Identify which cell holds the provided text, then report its [x, y] central coordinate. 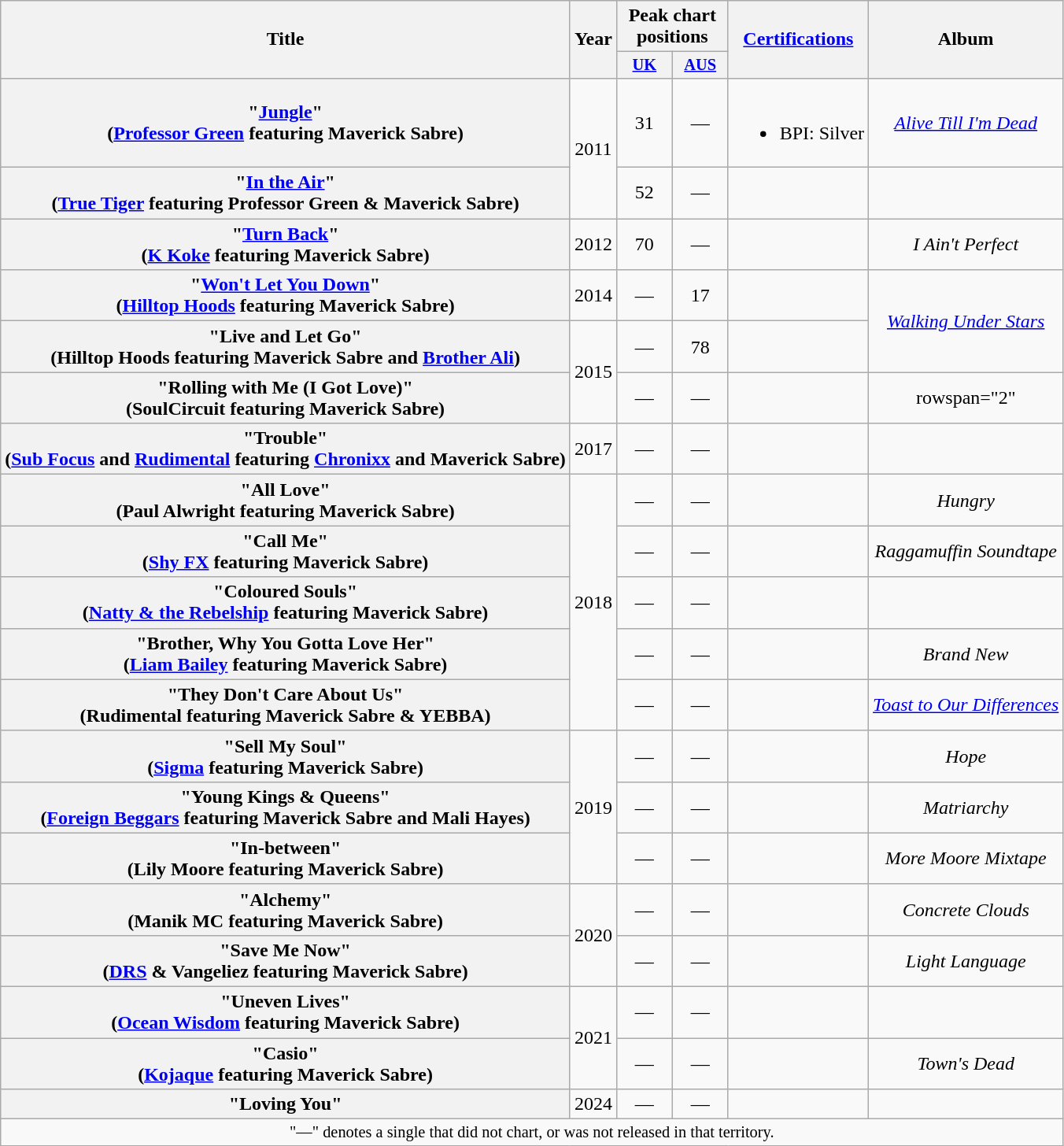
Town's Dead [966, 1064]
"Live and Let Go"(Hilltop Hoods featuring Maverick Sabre and Brother Ali) [286, 346]
"Brother, Why You Gotta Love Her"(Liam Bailey featuring Maverick Sabre) [286, 653]
"Call Me"(Shy FX featuring Maverick Sabre) [286, 551]
Title [286, 39]
Walking Under Stars [966, 321]
2018 [593, 603]
More Moore Mixtape [966, 858]
"Rolling with Me (I Got Love)"(SoulCircuit featuring Maverick Sabre) [286, 398]
Light Language [966, 960]
"Young Kings & Queens"(Foreign Beggars featuring Maverick Sabre and Mali Hayes) [286, 808]
Year [593, 39]
"Turn Back"(K Koke featuring Maverick Sabre) [286, 244]
Brand New [966, 653]
31 [644, 123]
AUS [700, 65]
78 [700, 346]
Raggamuffin Soundtape [966, 551]
70 [644, 244]
"All Love"(Paul Alwright featuring Maverick Sabre) [286, 501]
"Alchemy"(Manik MC featuring Maverick Sabre) [286, 910]
2015 [593, 372]
Certifications [798, 39]
Hope [966, 756]
"Uneven Lives"(Ocean Wisdom featuring Maverick Sabre) [286, 1012]
UK [644, 65]
Album [966, 39]
"Won't Let You Down"(Hilltop Hoods featuring Maverick Sabre) [286, 296]
Hungry [966, 501]
"Loving You" [286, 1104]
52 [644, 194]
"Trouble"(Sub Focus and Rudimental featuring Chronixx and Maverick Sabre) [286, 449]
I Ain't Perfect [966, 244]
Concrete Clouds [966, 910]
17 [700, 296]
2014 [593, 296]
Matriarchy [966, 808]
"Casio"(Kojaque featuring Maverick Sabre) [286, 1064]
2024 [593, 1104]
Toast to Our Differences [966, 705]
Peak chart positions [672, 27]
2021 [593, 1038]
"In the Air"(True Tiger featuring Professor Green & Maverick Sabre) [286, 194]
"In-between"(Lily Moore featuring Maverick Sabre) [286, 858]
2017 [593, 449]
"Jungle"(Professor Green featuring Maverick Sabre) [286, 123]
Alive Till I'm Dead [966, 123]
"Save Me Now"(DRS & Vangeliez featuring Maverick Sabre) [286, 960]
2012 [593, 244]
rowspan="2" [966, 398]
BPI: Silver [798, 123]
"Sell My Soul"(Sigma featuring Maverick Sabre) [286, 756]
2019 [593, 808]
"Coloured Souls"(Natty & the Rebelship featuring Maverick Sabre) [286, 603]
"They Don't Care About Us"(Rudimental featuring Maverick Sabre & YEBBA) [286, 705]
2020 [593, 935]
2011 [593, 148]
"—" denotes a single that did not chart, or was not released in that territory. [532, 1133]
